Output the (x, y) coordinate of the center of the cell containing the given text.  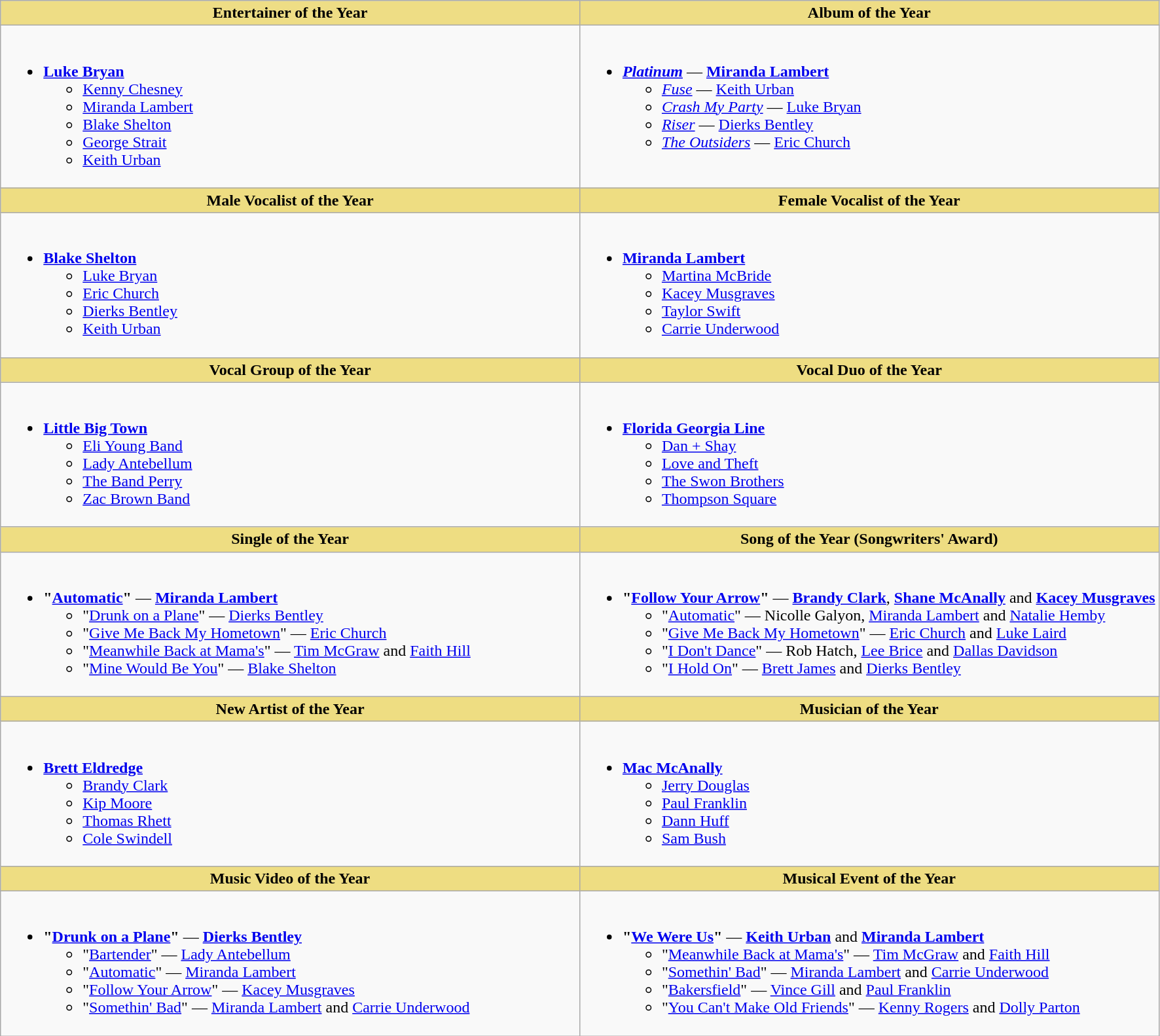
Single of the Year (291, 539)
Female Vocalist of the Year (869, 200)
Music Video of the Year (291, 878)
Blake SheltonLuke BryanEric ChurchDierks BentleyKeith Urban (291, 285)
Musical Event of the Year (869, 878)
Platinum — Miranda LambertFuse — Keith UrbanCrash My Party — Luke BryanRiser — Dierks BentleyThe Outsiders — Eric Church (869, 107)
Miranda LambertMartina McBrideKacey MusgravesTaylor SwiftCarrie Underwood (869, 285)
Musician of the Year (869, 709)
Brett EldredgeBrandy ClarkKip MooreThomas RhettCole Swindell (291, 793)
Vocal Duo of the Year (869, 370)
Luke BryanKenny ChesneyMiranda LambertBlake SheltonGeorge StraitKeith Urban (291, 107)
Song of the Year (Songwriters' Award) (869, 539)
New Artist of the Year (291, 709)
Vocal Group of the Year (291, 370)
Entertainer of the Year (291, 13)
Little Big TownEli Young BandLady AntebellumThe Band PerryZac Brown Band (291, 454)
Florida Georgia LineDan + ShayLove and TheftThe Swon BrothersThompson Square (869, 454)
Album of the Year (869, 13)
Male Vocalist of the Year (291, 200)
Mac McAnallyJerry DouglasPaul FranklinDann HuffSam Bush (869, 793)
